Provide the (x, y) coordinate of the cell's center where the given text is located.  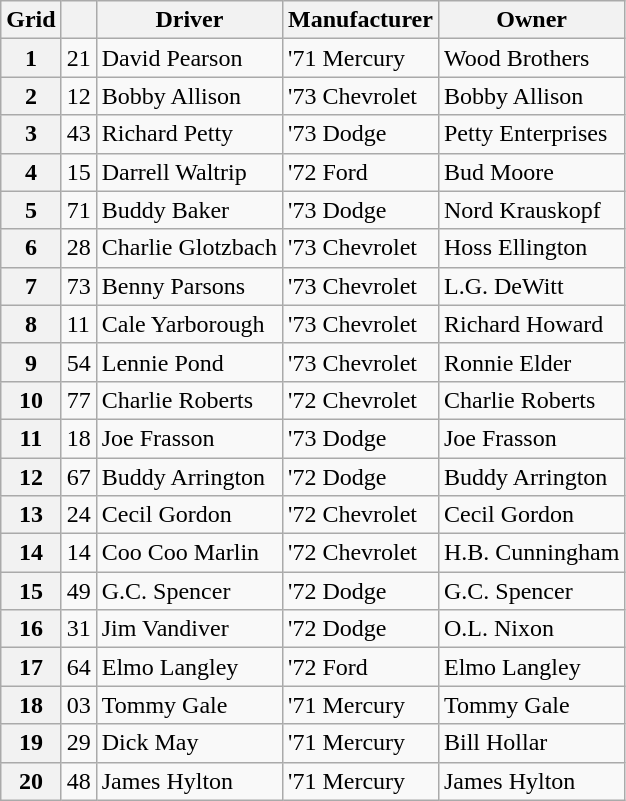
3 (31, 134)
Buddy Baker (189, 210)
54 (78, 362)
64 (78, 667)
67 (78, 477)
Wood Brothers (531, 58)
43 (78, 134)
48 (78, 781)
Ronnie Elder (531, 362)
29 (78, 743)
21 (78, 58)
71 (78, 210)
Benny Parsons (189, 286)
7 (31, 286)
Cale Yarborough (189, 324)
77 (78, 400)
9 (31, 362)
Bud Moore (531, 172)
1 (31, 58)
Richard Petty (189, 134)
2 (31, 96)
Charlie Glotzbach (189, 248)
Coo Coo Marlin (189, 553)
Richard Howard (531, 324)
Dick May (189, 743)
Owner (531, 20)
28 (78, 248)
Manufacturer (361, 20)
03 (78, 705)
Lennie Pond (189, 362)
16 (31, 629)
6 (31, 248)
Darrell Waltrip (189, 172)
13 (31, 515)
17 (31, 667)
David Pearson (189, 58)
19 (31, 743)
Jim Vandiver (189, 629)
24 (78, 515)
4 (31, 172)
31 (78, 629)
H.B. Cunningham (531, 553)
O.L. Nixon (531, 629)
Petty Enterprises (531, 134)
10 (31, 400)
73 (78, 286)
Driver (189, 20)
20 (31, 781)
Hoss Ellington (531, 248)
Nord Krauskopf (531, 210)
Grid (31, 20)
49 (78, 591)
5 (31, 210)
Bill Hollar (531, 743)
L.G. DeWitt (531, 286)
8 (31, 324)
